Extract the [x, y] coordinate from the center of the cell holding the provided text.  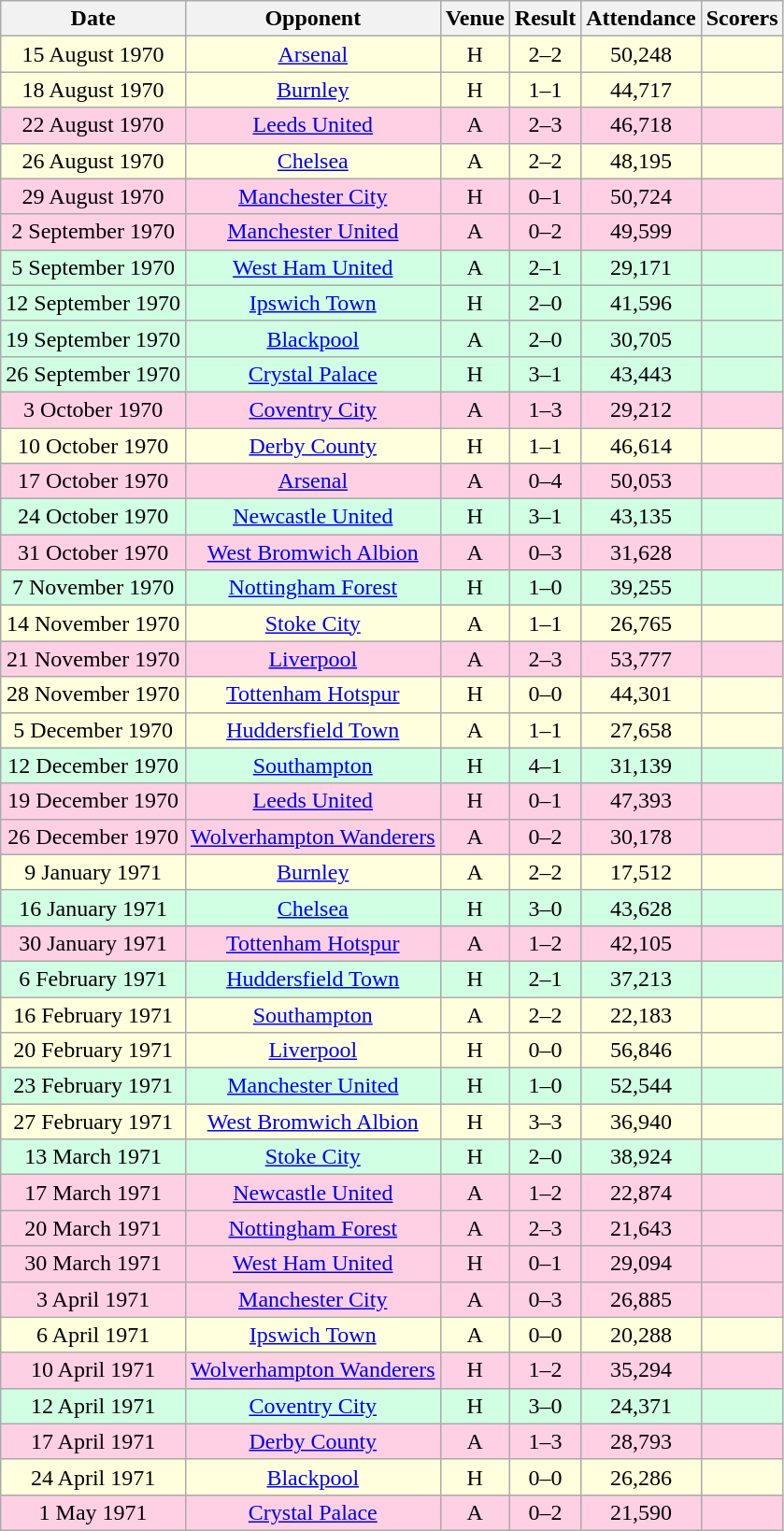
21 November 1970 [93, 659]
26 August 1970 [93, 161]
22,183 [641, 1014]
50,053 [641, 481]
38,924 [641, 1157]
20 March 1971 [93, 1228]
20,288 [641, 1335]
13 March 1971 [93, 1157]
28 November 1970 [93, 694]
46,718 [641, 125]
10 October 1970 [93, 446]
47,393 [641, 801]
Result [545, 19]
27,658 [641, 730]
17 March 1971 [93, 1193]
Opponent [312, 19]
21,643 [641, 1228]
31 October 1970 [93, 552]
56,846 [641, 1051]
Attendance [641, 19]
26,885 [641, 1299]
31,628 [641, 552]
37,213 [641, 979]
31,139 [641, 765]
4–1 [545, 765]
29,094 [641, 1264]
16 January 1971 [93, 908]
43,443 [641, 374]
12 April 1971 [93, 1406]
6 April 1971 [93, 1335]
17 April 1971 [93, 1441]
10 April 1971 [93, 1370]
24 October 1970 [93, 517]
3–3 [545, 1122]
50,248 [641, 54]
Venue [475, 19]
6 February 1971 [93, 979]
23 February 1971 [93, 1086]
30,705 [641, 338]
29 August 1970 [93, 196]
24 April 1971 [93, 1477]
30,178 [641, 837]
21,590 [641, 1512]
24,371 [641, 1406]
29,171 [641, 267]
39,255 [641, 588]
44,717 [641, 90]
16 February 1971 [93, 1014]
3 October 1970 [93, 409]
26 September 1970 [93, 374]
26,286 [641, 1477]
29,212 [641, 409]
0–4 [545, 481]
41,596 [641, 303]
2 September 1970 [93, 232]
44,301 [641, 694]
43,135 [641, 517]
1 May 1971 [93, 1512]
5 December 1970 [93, 730]
22 August 1970 [93, 125]
Date [93, 19]
49,599 [641, 232]
18 August 1970 [93, 90]
43,628 [641, 908]
20 February 1971 [93, 1051]
48,195 [641, 161]
19 December 1970 [93, 801]
9 January 1971 [93, 872]
14 November 1970 [93, 623]
26 December 1970 [93, 837]
52,544 [641, 1086]
30 January 1971 [93, 943]
26,765 [641, 623]
12 September 1970 [93, 303]
5 September 1970 [93, 267]
46,614 [641, 446]
36,940 [641, 1122]
27 February 1971 [93, 1122]
22,874 [641, 1193]
53,777 [641, 659]
7 November 1970 [93, 588]
17,512 [641, 872]
42,105 [641, 943]
17 October 1970 [93, 481]
15 August 1970 [93, 54]
19 September 1970 [93, 338]
28,793 [641, 1441]
12 December 1970 [93, 765]
35,294 [641, 1370]
Scorers [742, 19]
3 April 1971 [93, 1299]
50,724 [641, 196]
30 March 1971 [93, 1264]
